Return (x, y) of the center of cell containing provided text 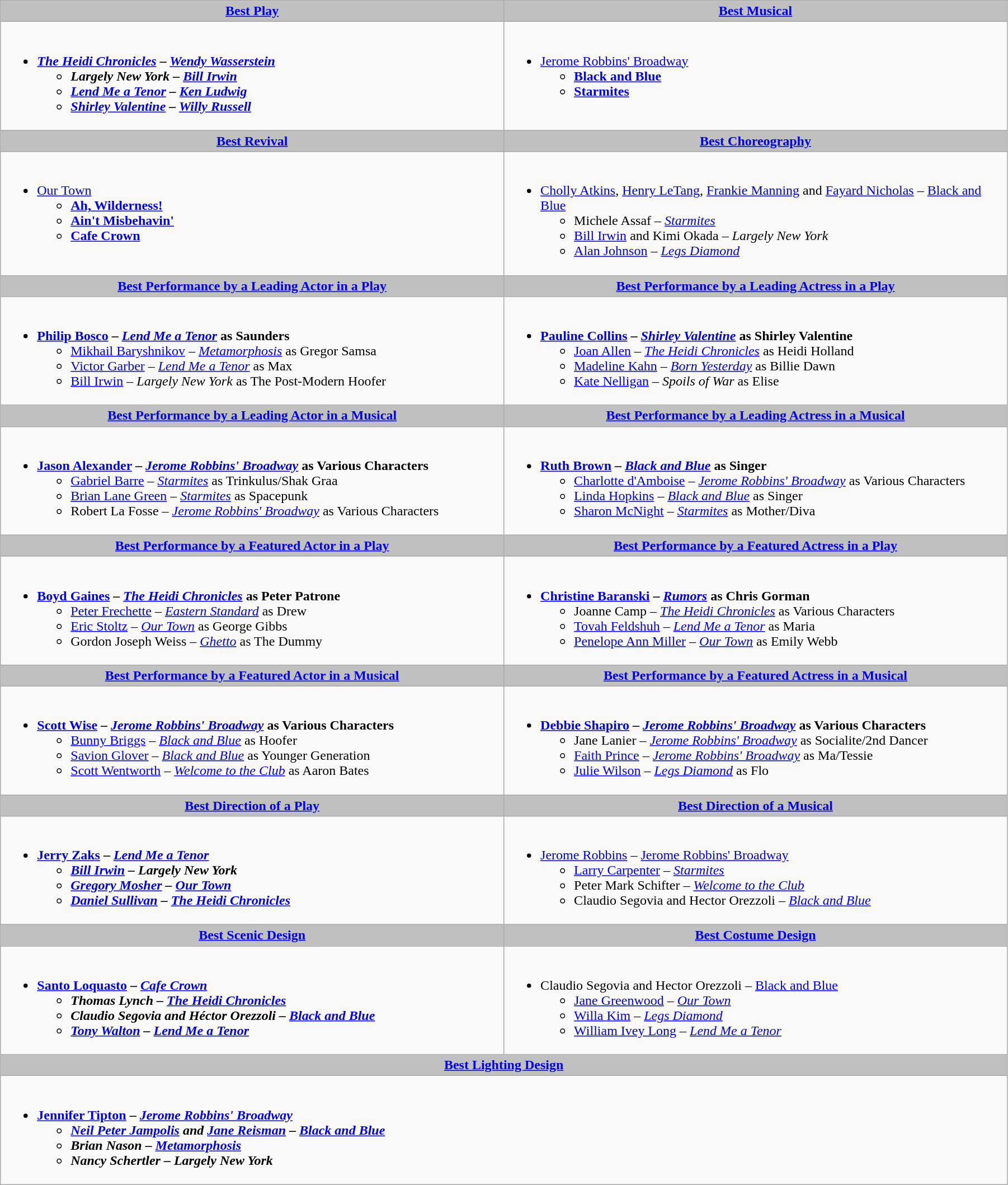
Santo Loquasto – Cafe CrownThomas Lynch – The Heidi ChroniclesClaudio Segovia and Héctor Orezzoli – Black and BlueTony Walton – Lend Me a Tenor (252, 1000)
Best Performance by a Featured Actor in a Musical (252, 675)
Best Performance by a Featured Actress in a Play (756, 546)
Best Performance by a Leading Actor in a Play (252, 286)
Best Choreography (756, 141)
Best Direction of a Play (252, 805)
Best Revival (252, 141)
Our TownAh, Wilderness!Ain't Misbehavin'Cafe Crown (252, 214)
Claudio Segovia and Hector Orezzoli – Black and BlueJane Greenwood – Our TownWilla Kim – Legs DiamondWilliam Ivey Long – Lend Me a Tenor (756, 1000)
Best Performance by a Featured Actress in a Musical (756, 675)
Best Performance by a Leading Actor in a Musical (252, 416)
Best Direction of a Musical (756, 805)
Best Scenic Design (252, 935)
Best Costume Design (756, 935)
Best Performance by a Leading Actress in a Play (756, 286)
Jerome Robbins' BroadwayBlack and BlueStarmites (756, 76)
The Heidi Chronicles – Wendy WassersteinLargely New York – Bill IrwinLend Me a Tenor – Ken LudwigShirley Valentine – Willy Russell (252, 76)
Jerry Zaks – Lend Me a TenorBill Irwin – Largely New YorkGregory Mosher – Our TownDaniel Sullivan – The Heidi Chronicles (252, 871)
Best Performance by a Featured Actor in a Play (252, 546)
Best Performance by a Leading Actress in a Musical (756, 416)
Best Musical (756, 11)
Best Play (252, 11)
Best Lighting Design (504, 1065)
